Pinpoint the cell where the given text exists, returning its [x, y] midpoint coordinate. 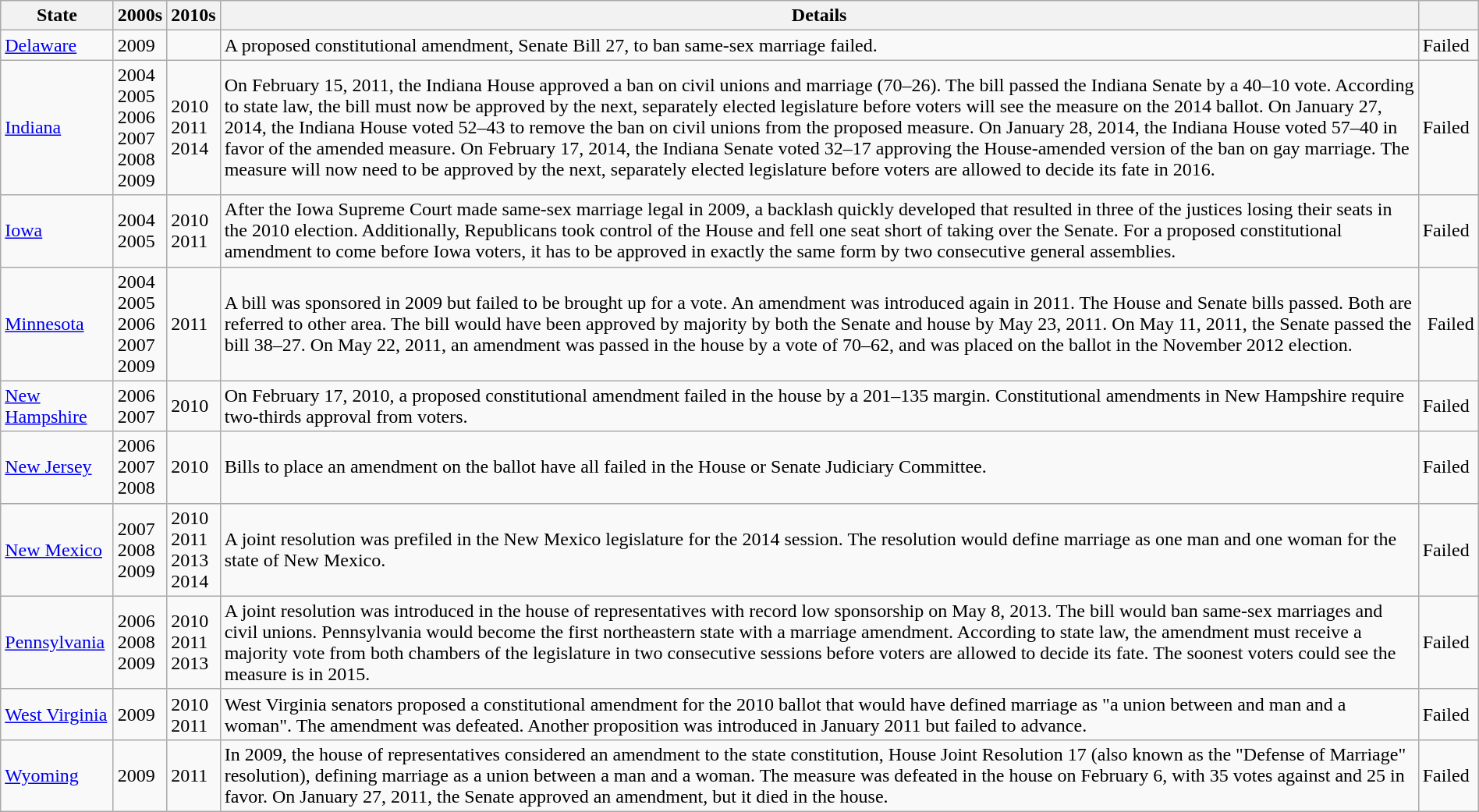
Pennsylvania [58, 643]
New Mexico [58, 549]
200720082009 [140, 549]
Details [819, 16]
200620082009 [140, 643]
Indiana [58, 128]
A proposed constitutional amendment, Senate Bill 27, to ban same-sex marriage failed. [819, 45]
2010201120132014 [193, 549]
New Jersey [58, 467]
Iowa [58, 231]
20042005 [140, 231]
2000s [140, 16]
Minnesota [58, 324]
20062007 [140, 406]
New Hampshire [58, 406]
State [58, 16]
201020112013 [193, 643]
Wyoming [58, 775]
201020112014 [193, 128]
2010s [193, 16]
200420052006200720082009 [140, 128]
Bills to place an amendment on the ballot have all failed in the House or Senate Judiciary Committee. [819, 467]
West Virginia [58, 714]
20042005200620072009 [140, 324]
200620072008 [140, 467]
Delaware [58, 45]
